Detect which cell encompasses the target text, then output its (x, y) center coordinate. 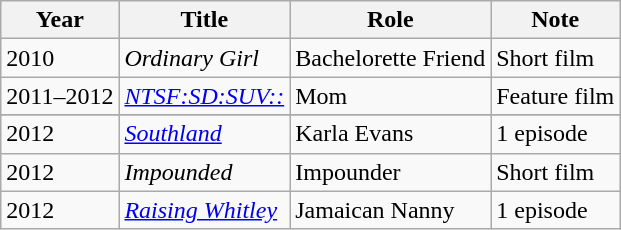
2010 (60, 58)
Mom (390, 96)
Impounder (390, 172)
Title (204, 20)
Bachelorette Friend (390, 58)
Southland (204, 134)
Ordinary Girl (204, 58)
Jamaican Nanny (390, 210)
Karla Evans (390, 134)
Impounded (204, 172)
Feature film (556, 96)
Role (390, 20)
Note (556, 20)
Year (60, 20)
2011–2012 (60, 96)
NTSF:SD:SUV:: (204, 96)
Raising Whitley (204, 210)
